Capture the cell that displays the provided text and extract its [X, Y] central coordinate. 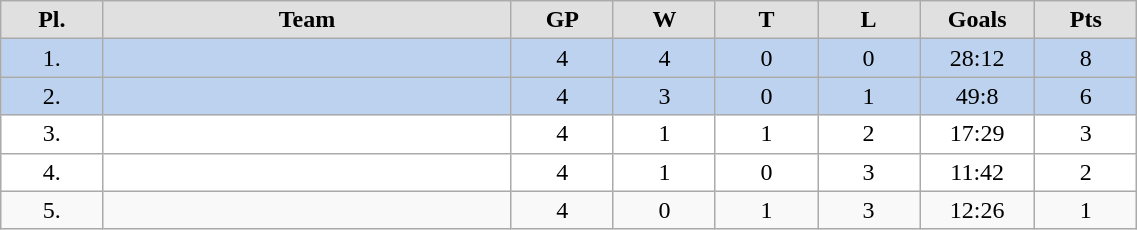
2. [52, 96]
1. [52, 58]
Pl. [52, 20]
8 [1086, 58]
11:42 [978, 172]
12:26 [978, 210]
3. [52, 134]
4. [52, 172]
6 [1086, 96]
T [766, 20]
GP [562, 20]
49:8 [978, 96]
Goals [978, 20]
5. [52, 210]
28:12 [978, 58]
Team [307, 20]
L [869, 20]
Pts [1086, 20]
W [664, 20]
17:29 [978, 134]
